Return (x, y) of the center of cell containing provided text 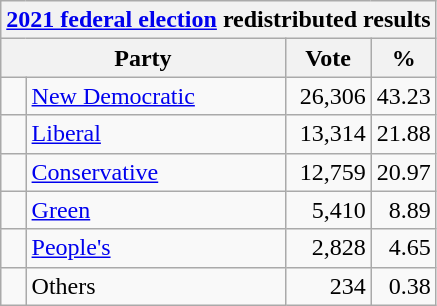
% (404, 58)
People's (156, 248)
Conservative (156, 172)
Liberal (156, 134)
Party (143, 58)
20.97 (404, 172)
Green (156, 210)
12,759 (328, 172)
13,314 (328, 134)
2,828 (328, 248)
8.89 (404, 210)
26,306 (328, 96)
4.65 (404, 248)
Vote (328, 58)
43.23 (404, 96)
2021 federal election redistributed results (218, 20)
234 (328, 286)
New Democratic (156, 96)
0.38 (404, 286)
21.88 (404, 134)
Others (156, 286)
5,410 (328, 210)
